Determine the [X, Y] coordinate at the center of the cell enclosing the given text.  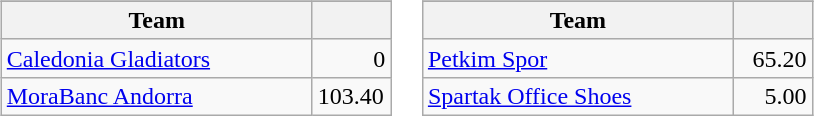
Spartak Office Shoes [578, 96]
0 [352, 58]
103.40 [352, 96]
MoraBanc Andorra [156, 96]
65.20 [772, 58]
Petkim Spor [578, 58]
5.00 [772, 96]
Caledonia Gladiators [156, 58]
